Search for the cell housing the specified text and yield its [x, y] center coordinate. 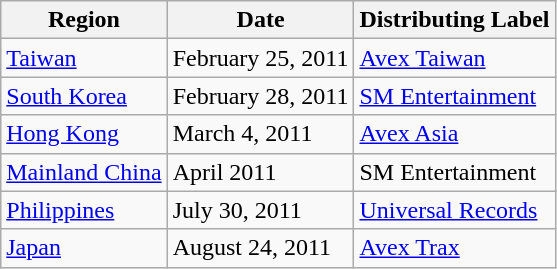
Distributing Label [454, 20]
Avex Trax [454, 248]
April 2011 [260, 172]
July 30, 2011 [260, 210]
South Korea [84, 96]
August 24, 2011 [260, 248]
Philippines [84, 210]
Universal Records [454, 210]
March 4, 2011 [260, 134]
February 28, 2011 [260, 96]
Japan [84, 248]
Region [84, 20]
Avex Taiwan [454, 58]
Avex Asia [454, 134]
February 25, 2011 [260, 58]
Mainland China [84, 172]
Taiwan [84, 58]
Date [260, 20]
Hong Kong [84, 134]
